From the cell containing the given text, extract its center point as (X, Y) coordinate. 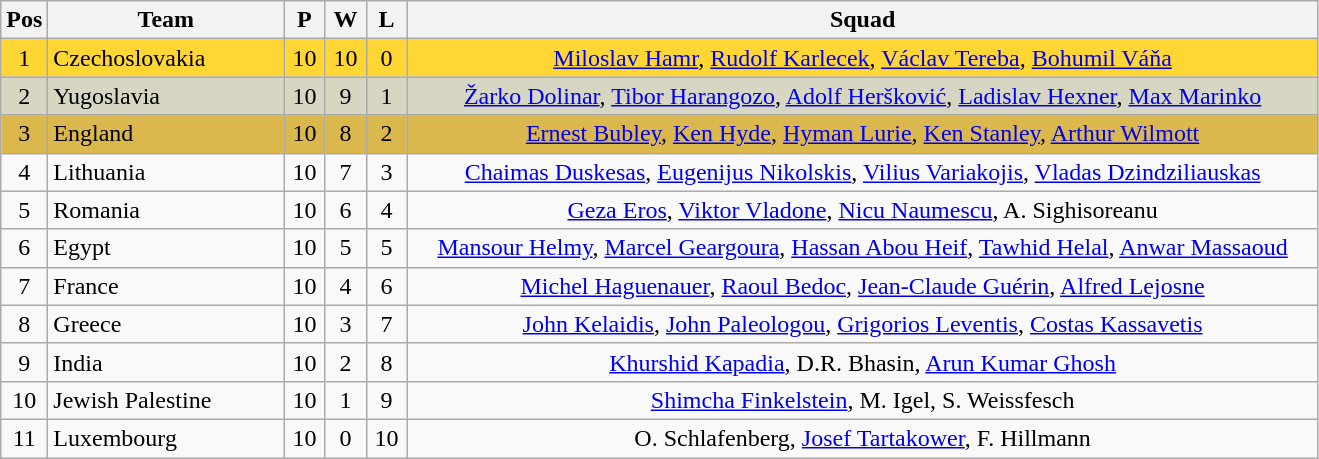
Khurshid Kapadia, D.R. Bhasin, Arun Kumar Ghosh (862, 362)
Jewish Palestine (166, 400)
O. Schlafenberg, Josef Tartakower, F. Hillmann (862, 438)
Chaimas Duskesas, Eugenijus Nikolskis, Vilius Variakojis, Vladas Dzindziliauskas (862, 172)
Žarko Dolinar, Tibor Harangozo, Adolf Heršković, Ladislav Hexner, Max Marinko (862, 96)
L (386, 20)
Miloslav Hamr, Rudolf Karlecek, Václav Tereba, Bohumil Váňa (862, 58)
England (166, 134)
Michel Haguenauer, Raoul Bedoc, Jean-Claude Guérin, Alfred Lejosne (862, 286)
France (166, 286)
Squad (862, 20)
Ernest Bubley, Ken Hyde, Hyman Lurie, Ken Stanley, Arthur Wilmott (862, 134)
Greece (166, 324)
Lithuania (166, 172)
11 (24, 438)
Pos (24, 20)
Team (166, 20)
P (304, 20)
Shimcha Finkelstein, M. Igel, S. Weissfesch (862, 400)
Romania (166, 210)
Luxembourg (166, 438)
India (166, 362)
Yugoslavia (166, 96)
John Kelaidis, John Paleologou, Grigorios Leventis, Costas Kassavetis (862, 324)
Egypt (166, 248)
W (346, 20)
Czechoslovakia (166, 58)
Geza Eros, Viktor Vladone, Nicu Naumescu, A. Sighisoreanu (862, 210)
Mansour Helmy, Marcel Geargoura, Hassan Abou Heif, Tawhid Helal, Anwar Massaoud (862, 248)
